Determine the [x, y] coordinate at the center of the cell enclosing the given text.  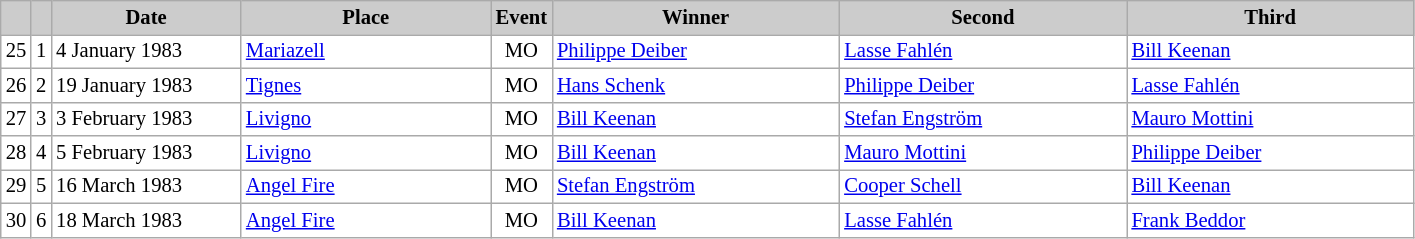
Mariazell [366, 51]
30 [16, 220]
25 [16, 51]
Place [366, 17]
Hans Schenk [696, 85]
Second [982, 17]
1 [41, 51]
19 January 1983 [146, 85]
3 February 1983 [146, 119]
18 March 1983 [146, 220]
5 February 1983 [146, 153]
26 [16, 85]
Tignes [366, 85]
27 [16, 119]
Date [146, 17]
Cooper Schell [982, 186]
Winner [696, 17]
4 [41, 153]
3 [41, 119]
Frank Beddor [1270, 220]
6 [41, 220]
5 [41, 186]
28 [16, 153]
4 January 1983 [146, 51]
29 [16, 186]
Event [522, 17]
Third [1270, 17]
16 March 1983 [146, 186]
2 [41, 85]
